Identify which cell holds the provided text, then report its (x, y) central coordinate. 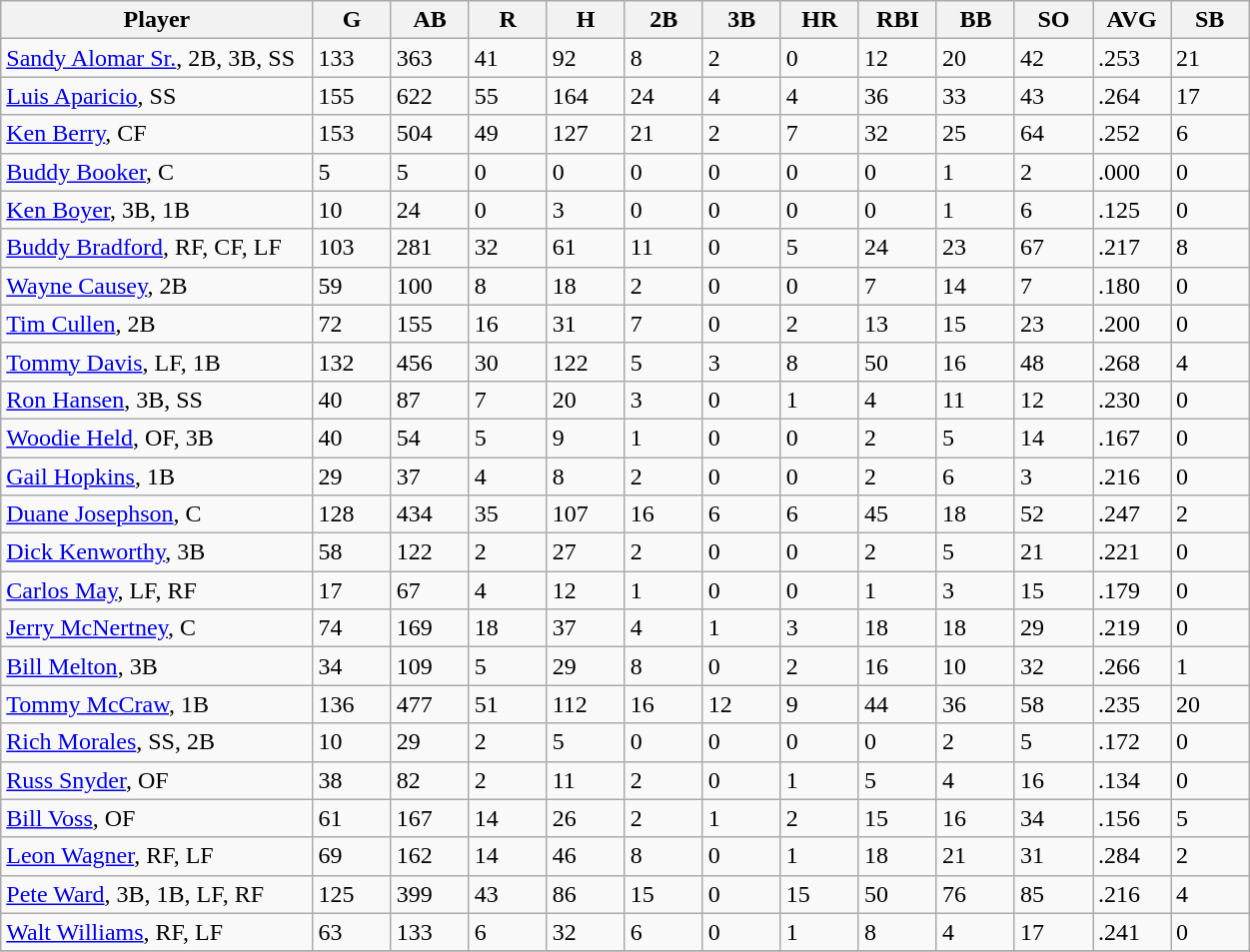
Bill Melton, 3B (157, 666)
153 (352, 134)
.217 (1132, 248)
127 (586, 134)
48 (1053, 362)
456 (430, 362)
BB (975, 20)
69 (352, 856)
H (586, 20)
AVG (1132, 20)
51 (508, 704)
.179 (1132, 590)
281 (430, 248)
434 (430, 514)
Russ Snyder, OF (157, 780)
.241 (1132, 932)
.180 (1132, 286)
Ken Boyer, 3B, 1B (157, 210)
Sandy Alomar Sr., 2B, 3B, SS (157, 58)
164 (586, 96)
52 (1053, 514)
27 (586, 552)
Gail Hopkins, 1B (157, 476)
.235 (1132, 704)
504 (430, 134)
107 (586, 514)
103 (352, 248)
49 (508, 134)
2B (663, 20)
Rich Morales, SS, 2B (157, 742)
.167 (1132, 438)
86 (586, 894)
.264 (1132, 96)
169 (430, 628)
SO (1053, 20)
100 (430, 286)
74 (352, 628)
3B (741, 20)
82 (430, 780)
Duane Josephson, C (157, 514)
G (352, 20)
13 (897, 324)
.221 (1132, 552)
Tommy Davis, LF, 1B (157, 362)
.230 (1132, 400)
Carlos May, LF, RF (157, 590)
Buddy Bradford, RF, CF, LF (157, 248)
HR (819, 20)
Bill Voss, OF (157, 818)
Luis Aparicio, SS (157, 96)
54 (430, 438)
Ken Berry, CF (157, 134)
35 (508, 514)
SB (1210, 20)
.125 (1132, 210)
.253 (1132, 58)
.200 (1132, 324)
399 (430, 894)
.268 (1132, 362)
26 (586, 818)
109 (430, 666)
.284 (1132, 856)
Tim Cullen, 2B (157, 324)
Leon Wagner, RF, LF (157, 856)
72 (352, 324)
128 (352, 514)
Woodie Held, OF, 3B (157, 438)
44 (897, 704)
Ron Hansen, 3B, SS (157, 400)
.247 (1132, 514)
Pete Ward, 3B, 1B, LF, RF (157, 894)
45 (897, 514)
46 (586, 856)
Dick Kenworthy, 3B (157, 552)
363 (430, 58)
42 (1053, 58)
167 (430, 818)
R (508, 20)
Jerry McNertney, C (157, 628)
Wayne Causey, 2B (157, 286)
125 (352, 894)
132 (352, 362)
Player (157, 20)
Buddy Booker, C (157, 172)
RBI (897, 20)
63 (352, 932)
AB (430, 20)
.219 (1132, 628)
.000 (1132, 172)
38 (352, 780)
87 (430, 400)
.266 (1132, 666)
41 (508, 58)
85 (1053, 894)
Walt Williams, RF, LF (157, 932)
92 (586, 58)
55 (508, 96)
136 (352, 704)
622 (430, 96)
76 (975, 894)
33 (975, 96)
59 (352, 286)
Tommy McCraw, 1B (157, 704)
112 (586, 704)
.134 (1132, 780)
25 (975, 134)
64 (1053, 134)
.172 (1132, 742)
.156 (1132, 818)
.252 (1132, 134)
30 (508, 362)
477 (430, 704)
162 (430, 856)
